Provide the (X, Y) coordinate of the cell's center where the given text is located.  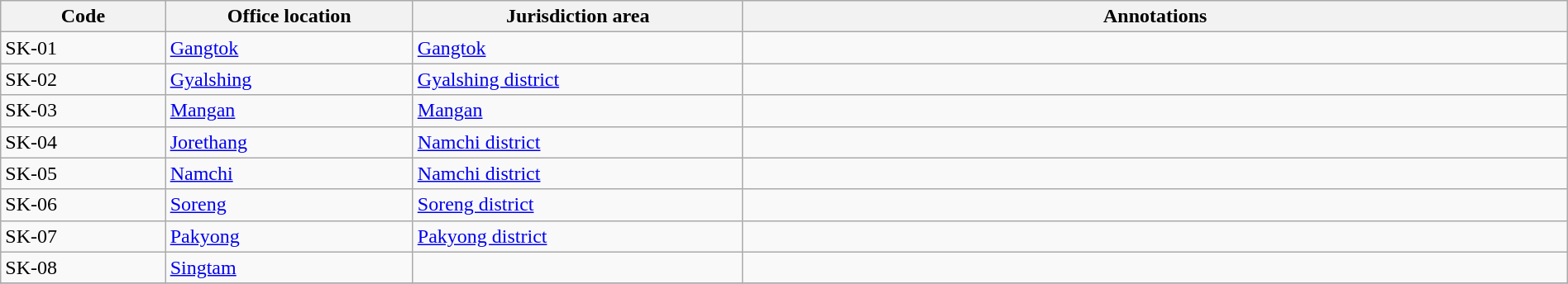
Namchi (289, 173)
Gyalshing district (577, 79)
SK-01 (83, 48)
Code (83, 17)
Soreng (289, 205)
Jurisdiction area (577, 17)
Office location (289, 17)
SK-04 (83, 142)
SK-06 (83, 205)
Singtam (289, 267)
SK-02 (83, 79)
Pakyong district (577, 236)
SK-03 (83, 111)
Annotations (1154, 17)
Gyalshing (289, 79)
SK-07 (83, 236)
Soreng district (577, 205)
SK-05 (83, 173)
Pakyong (289, 236)
SK-08 (83, 267)
Jorethang (289, 142)
